Pinpoint the cell where the given text exists, returning its [X, Y] midpoint coordinate. 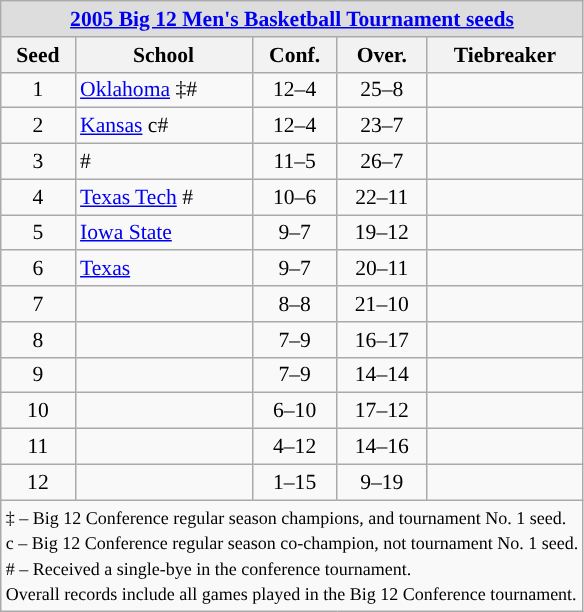
7 [38, 304]
11 [38, 447]
5 [38, 233]
4–12 [294, 447]
23–7 [382, 126]
Conf. [294, 55]
Texas [164, 269]
Texas Tech # [164, 197]
Seed [38, 55]
Tiebreaker [504, 55]
8 [38, 340]
4 [38, 197]
14–16 [382, 447]
20–11 [382, 269]
12 [38, 482]
# [164, 162]
Iowa State [164, 233]
3 [38, 162]
Over. [382, 55]
6–10 [294, 411]
16–17 [382, 340]
8–8 [294, 304]
22–11 [382, 197]
9 [38, 375]
14–14 [382, 375]
10 [38, 411]
25–8 [382, 90]
2005 Big 12 Men's Basketball Tournament seeds [292, 19]
11–5 [294, 162]
9–19 [382, 482]
1–15 [294, 482]
1 [38, 90]
19–12 [382, 233]
26–7 [382, 162]
10–6 [294, 197]
Oklahoma ‡# [164, 90]
Kansas c# [164, 126]
School [164, 55]
6 [38, 269]
21–10 [382, 304]
2 [38, 126]
17–12 [382, 411]
